Determine the [x, y] coordinate at the center of the cell enclosing the given text.  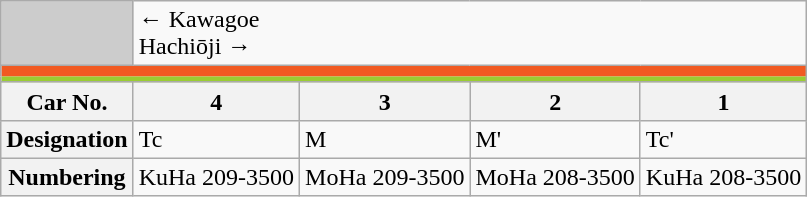
M' [555, 139]
1 [723, 101]
Tc [216, 139]
Tc' [723, 139]
KuHa 208-3500 [723, 177]
KuHa 209-3500 [216, 177]
Car No. [67, 101]
MoHa 208-3500 [555, 177]
4 [216, 101]
← KawagoeHachiōji → [470, 34]
MoHa 209-3500 [385, 177]
Numbering [67, 177]
3 [385, 101]
Designation [67, 139]
M [385, 139]
2 [555, 101]
